Determine the [x, y] coordinate at the center of the cell enclosing the given text.  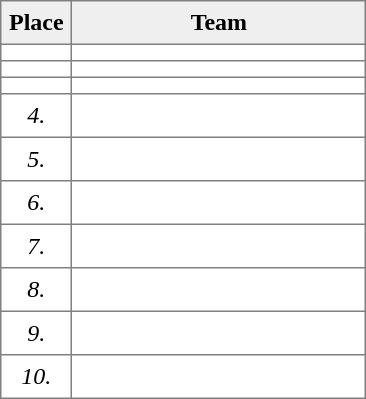
7. [36, 246]
8. [36, 290]
Team [219, 23]
5. [36, 159]
9. [36, 333]
Place [36, 23]
6. [36, 203]
10. [36, 377]
4. [36, 116]
